Search for the cell housing the specified text and yield its [X, Y] center coordinate. 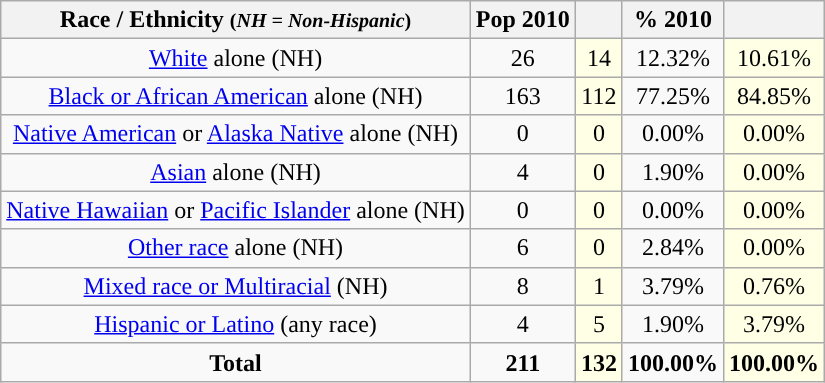
2.84% [672, 248]
8 [522, 286]
Native Hawaiian or Pacific Islander alone (NH) [236, 210]
Other race alone (NH) [236, 248]
77.25% [672, 96]
Asian alone (NH) [236, 172]
% 2010 [672, 20]
5 [598, 324]
112 [598, 96]
Pop 2010 [522, 20]
84.85% [774, 96]
Mixed race or Multiracial (NH) [236, 286]
White alone (NH) [236, 58]
26 [522, 58]
6 [522, 248]
Native American or Alaska Native alone (NH) [236, 134]
Total [236, 362]
Hispanic or Latino (any race) [236, 324]
Race / Ethnicity (NH = Non-Hispanic) [236, 20]
163 [522, 96]
10.61% [774, 58]
1 [598, 286]
132 [598, 362]
12.32% [672, 58]
0.76% [774, 286]
211 [522, 362]
Black or African American alone (NH) [236, 96]
14 [598, 58]
